Capture the cell that displays the provided text and extract its (x, y) central coordinate. 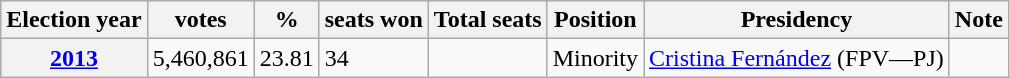
Cristina Fernández (FPV—PJ) (797, 58)
2013 (74, 58)
% (286, 20)
23.81 (286, 58)
Presidency (797, 20)
Note (978, 20)
seats won (374, 20)
Election year (74, 20)
34 (374, 58)
5,460,861 (200, 58)
Position (595, 20)
Minority (595, 58)
votes (200, 20)
Total seats (488, 20)
